Determine the [x, y] coordinate at the center of the cell enclosing the given text.  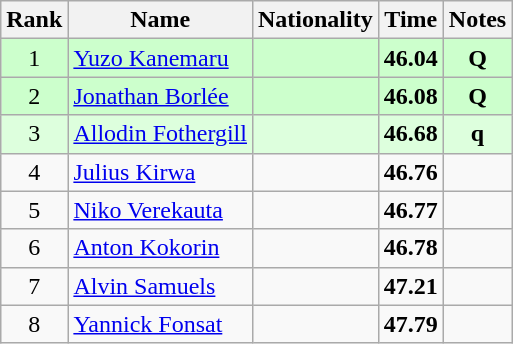
47.21 [410, 286]
Notes [477, 20]
Yuzo Kanemaru [160, 58]
46.78 [410, 248]
47.79 [410, 324]
Yannick Fonsat [160, 324]
Niko Verekauta [160, 210]
Anton Kokorin [160, 248]
q [477, 134]
5 [34, 210]
Allodin Fothergill [160, 134]
3 [34, 134]
Julius Kirwa [160, 172]
Alvin Samuels [160, 286]
7 [34, 286]
8 [34, 324]
2 [34, 96]
4 [34, 172]
1 [34, 58]
Rank [34, 20]
46.68 [410, 134]
46.76 [410, 172]
Nationality [315, 20]
Time [410, 20]
46.77 [410, 210]
Jonathan Borlée [160, 96]
Name [160, 20]
6 [34, 248]
46.08 [410, 96]
46.04 [410, 58]
